Determine the [x, y] coordinate at the center of the cell enclosing the given text.  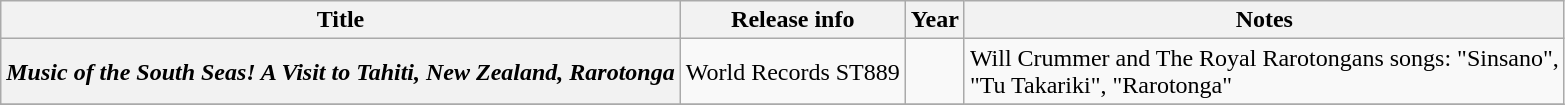
Music of the South Seas! A Visit to Tahiti, New Zealand, Rarotonga [340, 72]
Release info [792, 20]
World Records ST889 [792, 72]
Year [934, 20]
Notes [1264, 20]
Title [340, 20]
Will Crummer and The Royal Rarotongans songs: "Sinsano","Tu Takariki", "Rarotonga" [1264, 72]
